From the cell containing the given text, extract its center point as [X, Y] coordinate. 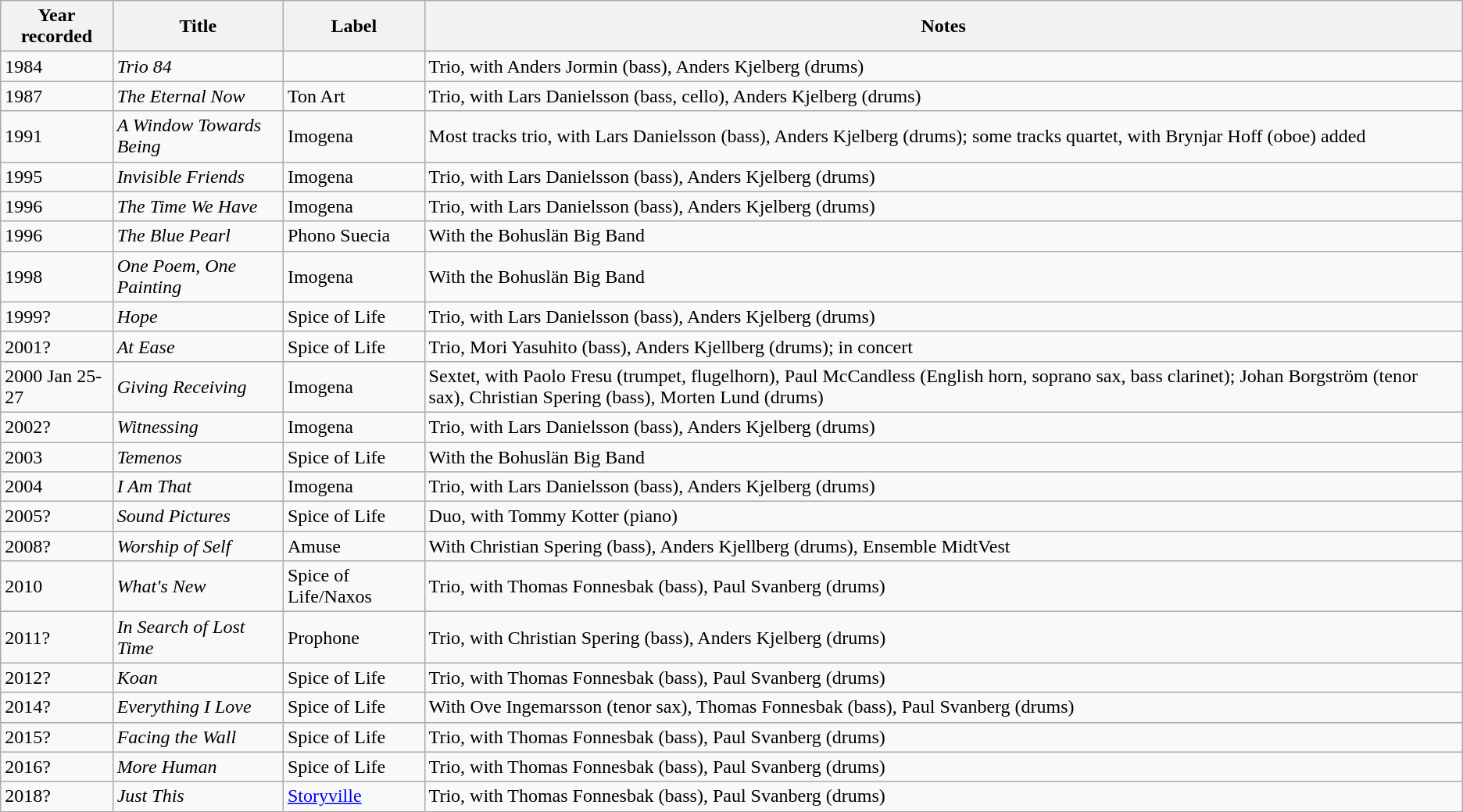
Amuse [353, 546]
The Blue Pearl [198, 236]
Trio, with Christian Spering (bass), Anders Kjelberg (drums) [943, 638]
2018? [56, 796]
1987 [56, 96]
At Ease [198, 346]
Storyville [353, 796]
One Poem, One Painting [198, 277]
Trio 84 [198, 66]
Trio, with Anders Jormin (bass), Anders Kjelberg (drums) [943, 66]
The Time We Have [198, 206]
Worship of Self [198, 546]
Sound Pictures [198, 517]
1998 [56, 277]
Phono Suecia [353, 236]
Trio, Mori Yasuhito (bass), Anders Kjellberg (drums); in concert [943, 346]
Witnessing [198, 427]
2012? [56, 678]
2003 [56, 457]
With Ove Ingemarsson (tenor sax), Thomas Fonnesbak (bass), Paul Svanberg (drums) [943, 707]
Spice of Life/Naxos [353, 586]
Label [353, 27]
1995 [56, 177]
2008? [56, 546]
A Window Towards Being [198, 136]
I Am That [198, 487]
2014? [56, 707]
With Christian Spering (bass), Anders Kjellberg (drums), Ensemble MidtVest [943, 546]
In Search of Lost Time [198, 638]
Title [198, 27]
The Eternal Now [198, 96]
1984 [56, 66]
1999? [56, 317]
2004 [56, 487]
Facing the Wall [198, 737]
Most tracks trio, with Lars Danielsson (bass), Anders Kjelberg (drums); some tracks quartet, with Brynjar Hoff (oboe) added [943, 136]
2000 Jan 25-27 [56, 386]
2016? [56, 767]
Prophone [353, 638]
Year recorded [56, 27]
2010 [56, 586]
Trio, with Lars Danielsson (bass, cello), Anders Kjelberg (drums) [943, 96]
Ton Art [353, 96]
More Human [198, 767]
2015? [56, 737]
Duo, with Tommy Kotter (piano) [943, 517]
2001? [56, 346]
Invisible Friends [198, 177]
2005? [56, 517]
What's New [198, 586]
Notes [943, 27]
Giving Receiving [198, 386]
Hope [198, 317]
Everything I Love [198, 707]
2002? [56, 427]
1991 [56, 136]
Just This [198, 796]
Temenos [198, 457]
Koan [198, 678]
2011? [56, 638]
